Output the (x, y) coordinate of the center of the cell containing the given text.  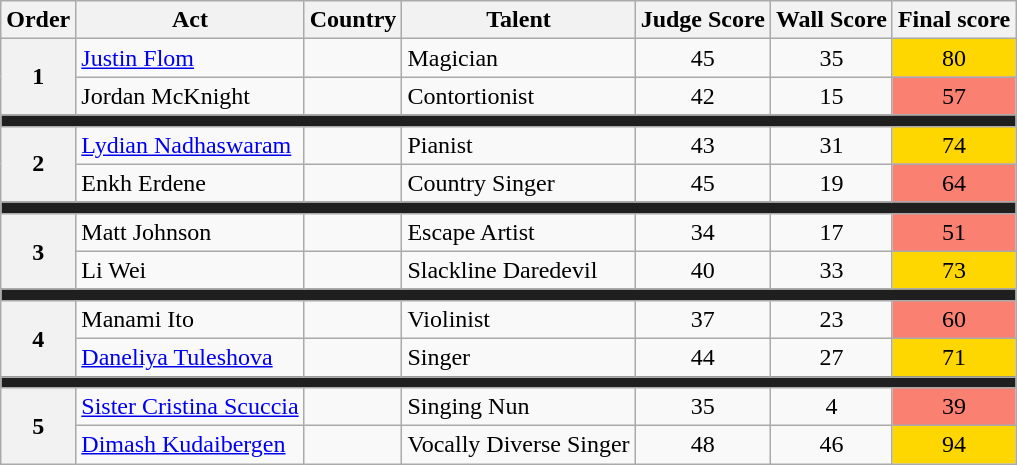
Order (38, 20)
51 (954, 232)
1 (38, 77)
71 (954, 357)
94 (954, 445)
Escape Artist (518, 232)
Enkh Erdene (190, 183)
31 (831, 145)
42 (702, 96)
Dimash Kudaibergen (190, 445)
Judge Score (702, 20)
74 (954, 145)
Li Wei (190, 270)
Matt Johnson (190, 232)
19 (831, 183)
Slackline Daredevil (518, 270)
Final score (954, 20)
46 (831, 445)
Contortionist (518, 96)
Country Singer (518, 183)
34 (702, 232)
17 (831, 232)
48 (702, 445)
Justin Flom (190, 58)
Singing Nun (518, 407)
Vocally Diverse Singer (518, 445)
73 (954, 270)
39 (954, 407)
60 (954, 319)
57 (954, 96)
23 (831, 319)
37 (702, 319)
Violinist (518, 319)
2 (38, 164)
Pianist (518, 145)
Sister Cristina Scuccia (190, 407)
Daneliya Tuleshova (190, 357)
Talent (518, 20)
43 (702, 145)
80 (954, 58)
Lydian Nadhaswaram (190, 145)
Wall Score (831, 20)
15 (831, 96)
Act (190, 20)
64 (954, 183)
3 (38, 251)
Manami Ito (190, 319)
Country (353, 20)
27 (831, 357)
Singer (518, 357)
40 (702, 270)
33 (831, 270)
44 (702, 357)
5 (38, 426)
Jordan McKnight (190, 96)
Magician (518, 58)
